Return [X, Y] of the center of cell containing provided text 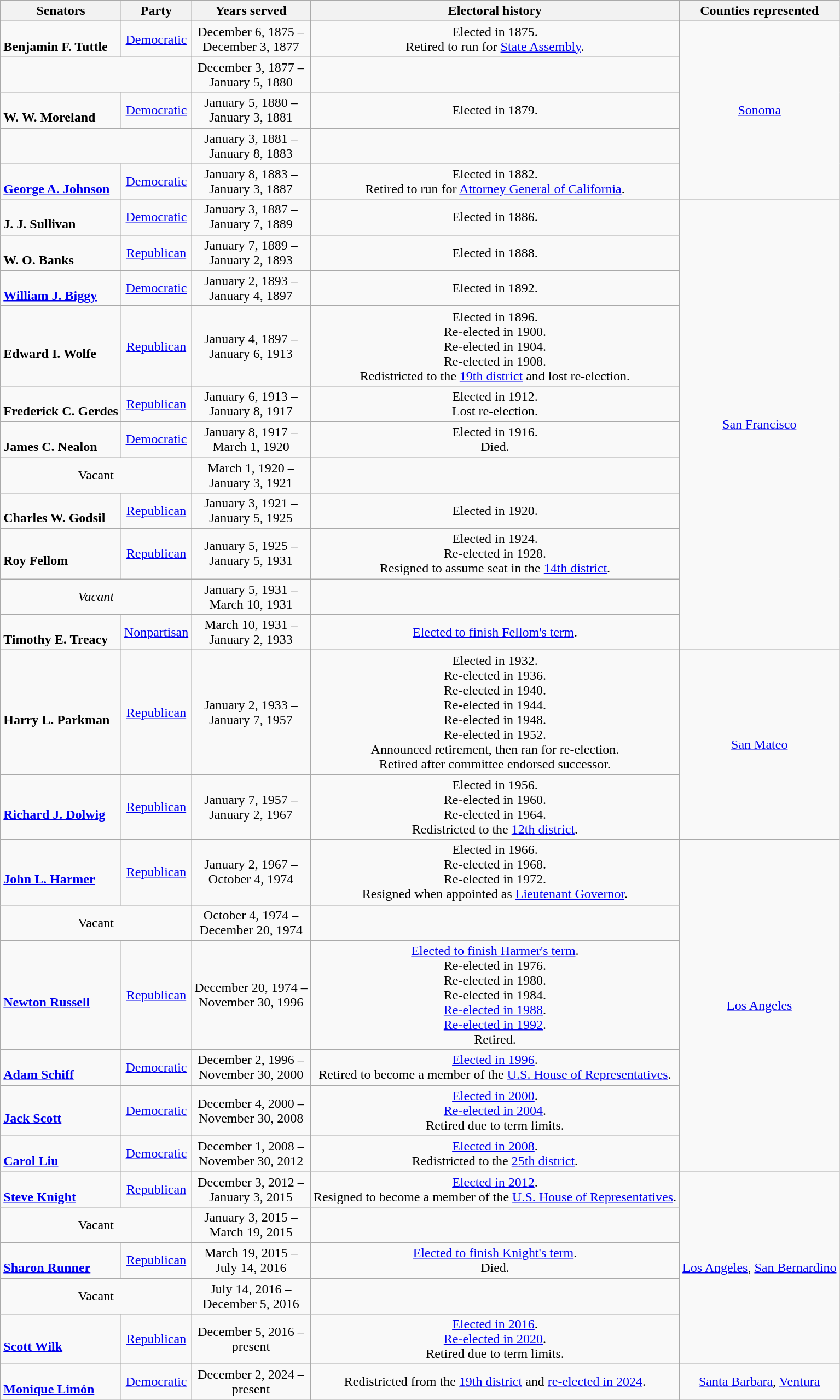
January 3, 2015 – March 19, 2015 [251, 1225]
Elected in 1912. Lost re-election. [495, 404]
Elected in 1966. Re-elected in 1968. Re-elected in 1972. Resigned when appointed as Lieutenant Governor. [495, 872]
William J. Biggy [61, 288]
Elected in 2000. Re-elected in 2004. Retired due to term limits. [495, 1110]
Nonpartisan [156, 633]
December 6, 1875 – December 3, 1877 [251, 39]
October 4, 1974 – December 20, 1974 [251, 923]
January 8, 1917 – March 1, 1920 [251, 439]
Elected in 1896. Re-elected in 1900. Re-elected in 1904. Re-elected in 1908. Redistricted to the 19th district and lost re-election. [495, 346]
January 7, 1957 – January 2, 1967 [251, 807]
Sonoma [760, 111]
December 2, 2024 – present [251, 1382]
Richard J. Dolwig [61, 807]
January 5, 1925 – January 5, 1931 [251, 554]
March 1, 1920 – January 3, 1921 [251, 475]
Party [156, 11]
Elected in 1882. Retired to run for Attorney General of California. [495, 182]
January 3, 1881 – January 8, 1883 [251, 146]
Elected in 1916. Died. [495, 439]
July 14, 2016 – December 5, 2016 [251, 1296]
December 5, 2016 – present [251, 1339]
Elected to finish Fellom's term. [495, 633]
Elected in 1879. [495, 111]
December 1, 2008 – November 30, 2012 [251, 1154]
John L. Harmer [61, 872]
Benjamin F. Tuttle [61, 39]
Adam Schiff [61, 1067]
Frederick C. Gerdes [61, 404]
January 5, 1880 – January 3, 1881 [251, 111]
Elected in 1875. Retired to run for State Assembly. [495, 39]
W. O. Banks [61, 253]
Charles W. Godsil [61, 511]
March 19, 2015 – July 14, 2016 [251, 1260]
Elected to finish Knight's term. Died. [495, 1260]
W. W. Moreland [61, 111]
J. J. Sullivan [61, 217]
San Mateo [760, 745]
Elected in 2008. Redistricted to the 25th district. [495, 1154]
San Francisco [760, 425]
Scott Wilk [61, 1339]
Roy Fellom [61, 554]
Elected to finish Harmer's term. Re-elected in 1976. Re-elected in 1980. Re-elected in 1984. Re-elected in 1988. Re-elected in 1992. Retired. [495, 995]
January 6, 1913 – January 8, 1917 [251, 404]
Timothy E. Treacy [61, 633]
January 3, 1887 – January 7, 1889 [251, 217]
Elected in 1888. [495, 253]
Carol Liu [61, 1154]
Jack Scott [61, 1110]
Elected in 1920. [495, 511]
Newton Russell [61, 995]
Elected in 1924. Re-elected in 1928. Resigned to assume seat in the 14th district. [495, 554]
December 2, 1996 – November 30, 2000 [251, 1067]
December 4, 2000 – November 30, 2008 [251, 1110]
Electoral history [495, 11]
March 10, 1931 – January 2, 1933 [251, 633]
Elected in 1886. [495, 217]
Elected in 1956. Re-elected in 1960. Re-elected in 1964. Redistricted to the 12th district. [495, 807]
James C. Nealon [61, 439]
Counties represented [760, 11]
Sharon Runner [61, 1260]
Los Angeles [760, 1005]
January 2, 1967 – October 4, 1974 [251, 872]
January 7, 1889 – January 2, 1893 [251, 253]
Elected in 1996. Retired to become a member of the U.S. House of Representatives. [495, 1067]
Los Angeles, San Bernardino [760, 1268]
January 8, 1883 – January 3, 1887 [251, 182]
Santa Barbara, Ventura [760, 1382]
Harry L. Parkman [61, 713]
George A. Johnson [61, 182]
December 3, 2012 – January 3, 2015 [251, 1189]
December 20, 1974 – November 30, 1996 [251, 995]
Edward I. Wolfe [61, 346]
Monique Limón [61, 1382]
Years served [251, 11]
January 3, 1921 – January 5, 1925 [251, 511]
December 3, 1877 – January 5, 1880 [251, 74]
Senators [61, 11]
Redistricted from the 19th district and re-elected in 2024. [495, 1382]
Elected in 2012. Resigned to become a member of the U.S. House of Representatives. [495, 1189]
Steve Knight [61, 1189]
January 4, 1897 – January 6, 1913 [251, 346]
January 2, 1933 – January 7, 1957 [251, 713]
January 5, 1931 – March 10, 1931 [251, 597]
Elected in 1892. [495, 288]
Elected in 2016. Re-elected in 2020. Retired due to term limits. [495, 1339]
January 2, 1893 – January 4, 1897 [251, 288]
